Search for the cell housing the specified text and yield its (x, y) center coordinate. 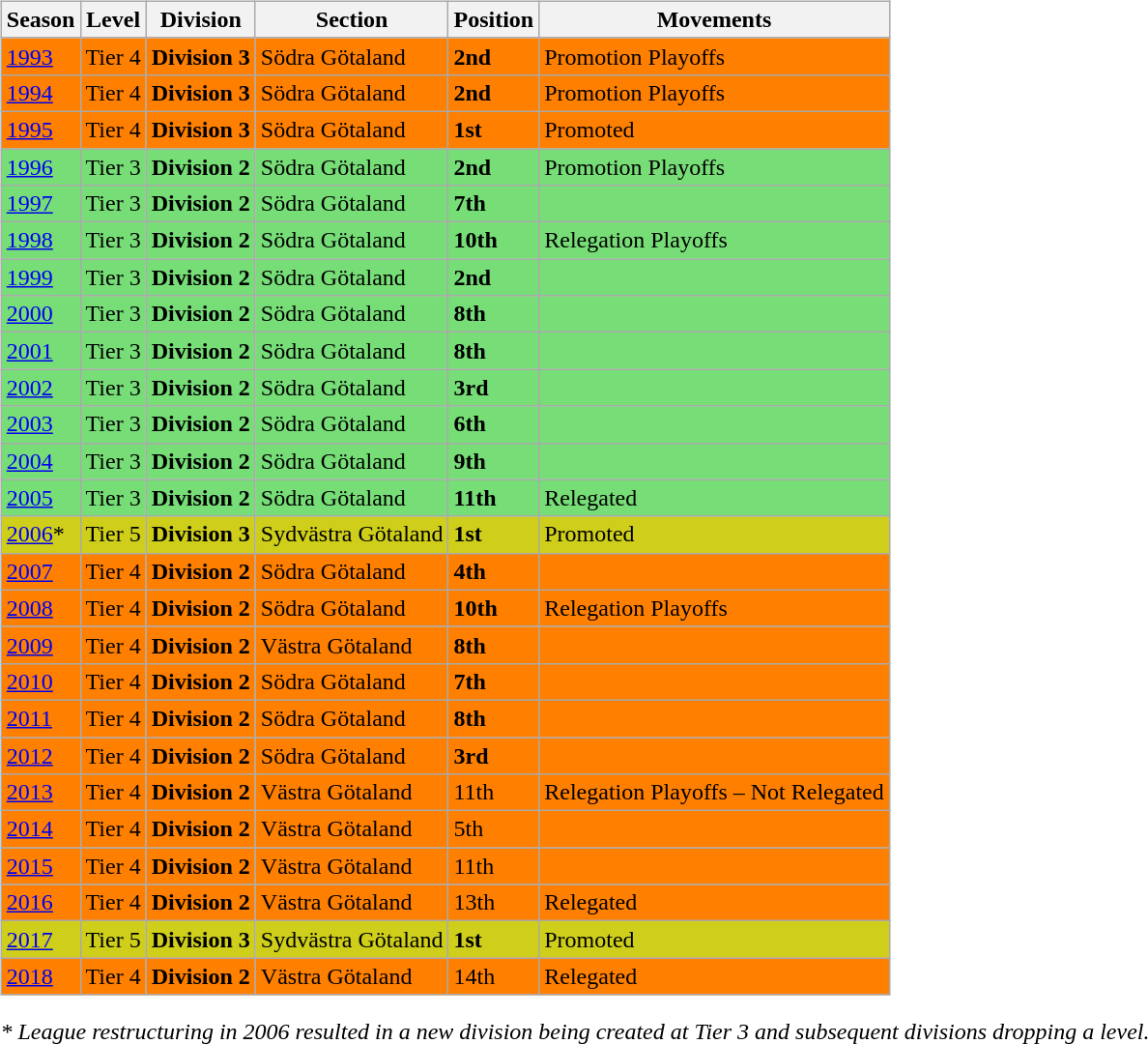
2002 (41, 388)
2004 (41, 461)
1995 (41, 130)
2006* (41, 535)
Level (113, 19)
13th (494, 903)
5th (494, 829)
1999 (41, 277)
Relegation Playoffs – Not Relegated (715, 793)
1993 (41, 56)
2008 (41, 608)
1994 (41, 93)
9th (494, 461)
6th (494, 424)
2003 (41, 424)
2011 (41, 718)
14th (494, 976)
2012 (41, 755)
2005 (41, 498)
Season (41, 19)
2013 (41, 793)
2009 (41, 645)
Movements (715, 19)
2007 (41, 571)
Section (352, 19)
2016 (41, 903)
2015 (41, 866)
4th (494, 571)
2010 (41, 681)
2001 (41, 351)
Division (201, 19)
2017 (41, 940)
1996 (41, 167)
1997 (41, 204)
1998 (41, 241)
2014 (41, 829)
2018 (41, 976)
2000 (41, 314)
Position (494, 19)
